Detect which cell encompasses the target text, then output its [x, y] center coordinate. 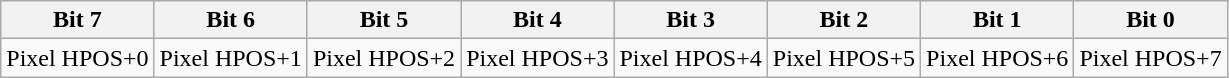
Bit 0 [1150, 20]
Pixel HPOS+4 [690, 58]
Bit 4 [538, 20]
Pixel HPOS+7 [1150, 58]
Pixel HPOS+5 [844, 58]
Pixel HPOS+1 [230, 58]
Bit 3 [690, 20]
Bit 1 [998, 20]
Bit 7 [78, 20]
Pixel HPOS+6 [998, 58]
Pixel HPOS+2 [384, 58]
Pixel HPOS+0 [78, 58]
Bit 2 [844, 20]
Pixel HPOS+3 [538, 58]
Bit 5 [384, 20]
Bit 6 [230, 20]
